Pinpoint the cell where the given text exists, returning its [x, y] midpoint coordinate. 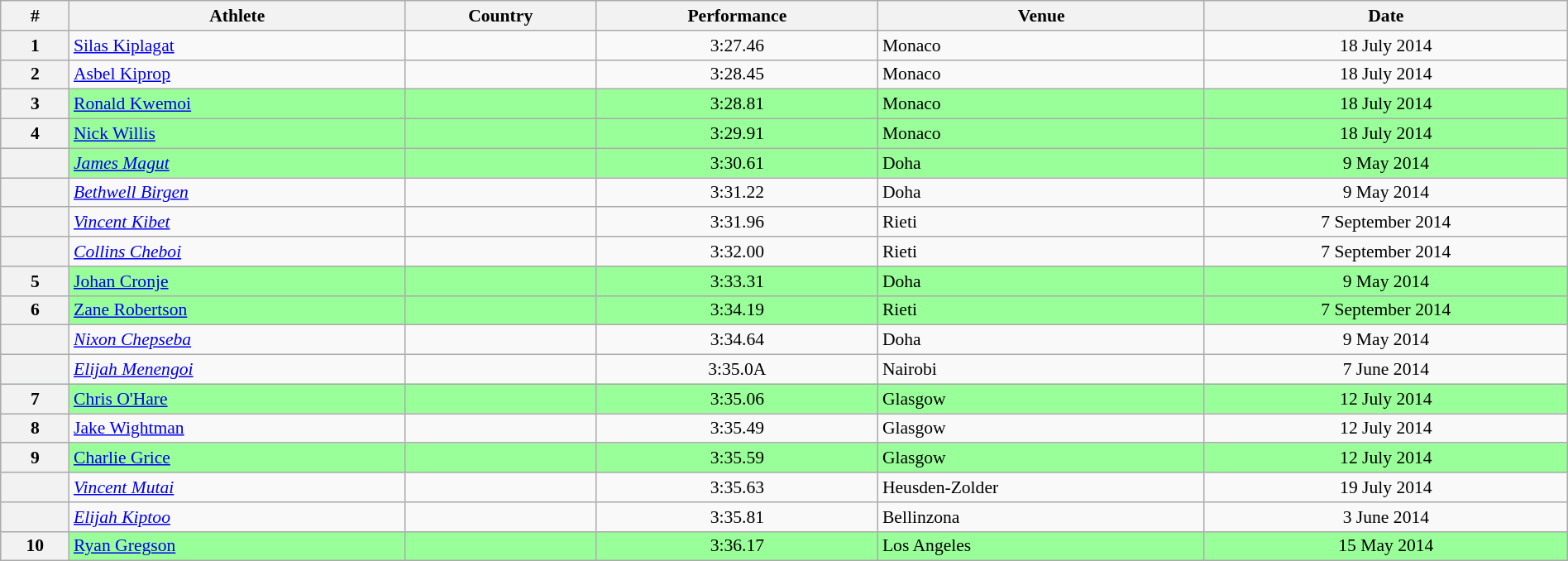
Bellinzona [1042, 517]
3:35.81 [738, 517]
1 [35, 46]
3 [35, 104]
5 [35, 281]
Ronald Kwemoi [237, 104]
Ryan Gregson [237, 546]
Los Angeles [1042, 546]
Country [501, 16]
3:27.46 [738, 46]
3:35.06 [738, 399]
Nairobi [1042, 370]
Venue [1042, 16]
3:35.59 [738, 458]
3:29.91 [738, 134]
3:31.96 [738, 223]
Athlete [237, 16]
Vincent Kibet [237, 223]
15 May 2014 [1386, 546]
Chris O'Hare [237, 399]
3:36.17 [738, 546]
Vincent Mutai [237, 487]
3 June 2014 [1386, 517]
Nixon Chepseba [237, 340]
3:35.0A [738, 370]
Heusden-Zolder [1042, 487]
3:28.45 [738, 74]
3:34.19 [738, 310]
# [35, 16]
Nick Willis [237, 134]
4 [35, 134]
9 [35, 458]
3:35.63 [738, 487]
3:28.81 [738, 104]
Jake Wightman [237, 429]
Elijah Menengoi [237, 370]
Johan Cronje [237, 281]
3:30.61 [738, 163]
2 [35, 74]
10 [35, 546]
Collins Cheboi [237, 252]
3:33.31 [738, 281]
19 July 2014 [1386, 487]
Zane Robertson [237, 310]
8 [35, 429]
Performance [738, 16]
6 [35, 310]
Asbel Kiprop [237, 74]
Elijah Kiptoo [237, 517]
3:32.00 [738, 252]
James Magut [237, 163]
Silas Kiplagat [237, 46]
Bethwell Birgen [237, 193]
3:31.22 [738, 193]
Charlie Grice [237, 458]
3:34.64 [738, 340]
3:35.49 [738, 429]
7 June 2014 [1386, 370]
7 [35, 399]
Date [1386, 16]
